Extract the (X, Y) coordinate from the center of the cell holding the provided text.  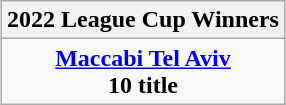
Maccabi Tel Aviv 10 title (144, 72)
2022 League Cup Winners (144, 20)
